Search for the cell housing the specified text and yield its (x, y) center coordinate. 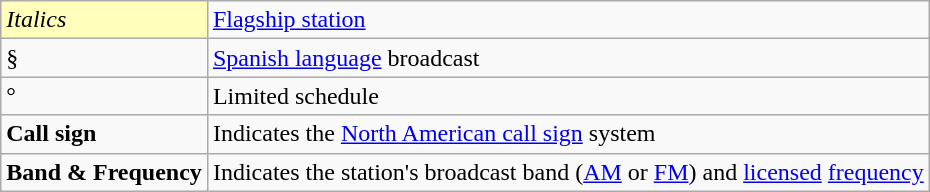
Call sign (104, 134)
Limited schedule (568, 96)
° (104, 96)
Spanish language broadcast (568, 58)
§ (104, 58)
Indicates the station's broadcast band (AM or FM) and licensed frequency (568, 172)
Band & Frequency (104, 172)
Indicates the North American call sign system (568, 134)
Italics (104, 20)
Flagship station (568, 20)
